Capture the cell that displays the provided text and extract its (x, y) central coordinate. 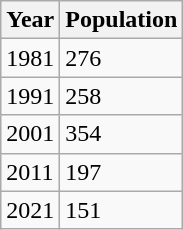
2011 (30, 172)
Population (122, 20)
151 (122, 210)
354 (122, 134)
258 (122, 96)
1981 (30, 58)
2021 (30, 210)
197 (122, 172)
Year (30, 20)
2001 (30, 134)
1991 (30, 96)
276 (122, 58)
